Search for the cell housing the specified text and yield its (x, y) center coordinate. 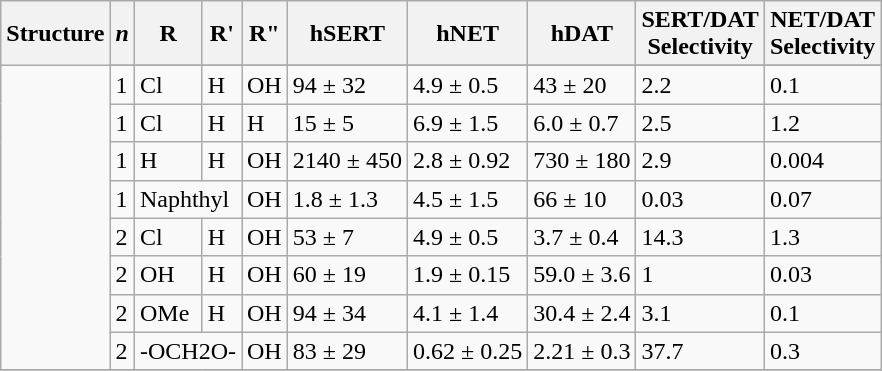
2.5 (700, 123)
43 ± 20 (582, 85)
6.0 ± 0.7 (582, 123)
3.7 ± 0.4 (582, 237)
4.1 ± 1.4 (467, 313)
0.004 (822, 161)
14.3 (700, 237)
OMe (168, 313)
59.0 ± 3.6 (582, 275)
hSERT (347, 34)
R" (265, 34)
83 ± 29 (347, 351)
1.9 ± 0.15 (467, 275)
0.07 (822, 199)
37.7 (700, 351)
1.3 (822, 237)
94 ± 34 (347, 313)
hNET (467, 34)
2.8 ± 0.92 (467, 161)
1.2 (822, 123)
730 ± 180 (582, 161)
R' (222, 34)
94 ± 32 (347, 85)
0.3 (822, 351)
1.8 ± 1.3 (347, 199)
SERT/DATSelectivity (700, 34)
n (122, 34)
0.62 ± 0.25 (467, 351)
NET/DATSelectivity (822, 34)
Naphthyl (188, 199)
3.1 (700, 313)
2.21 ± 0.3 (582, 351)
15 ± 5 (347, 123)
6.9 ± 1.5 (467, 123)
2.9 (700, 161)
2.2 (700, 85)
2140 ± 450 (347, 161)
66 ± 10 (582, 199)
53 ± 7 (347, 237)
hDAT (582, 34)
R (168, 34)
Structure (56, 34)
30.4 ± 2.4 (582, 313)
60 ± 19 (347, 275)
-OCH2O- (188, 351)
4.5 ± 1.5 (467, 199)
